For the text-containing cell, return its midpoint in (x, y) coordinate format. 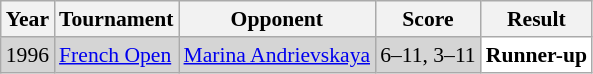
Result (536, 19)
Runner-up (536, 55)
Opponent (278, 19)
Year (28, 19)
French Open (116, 55)
Score (428, 19)
Tournament (116, 19)
1996 (28, 55)
Marina Andrievskaya (278, 55)
6–11, 3–11 (428, 55)
